Scan for the cell matching the given text and deliver its [X, Y] coordinate at center. 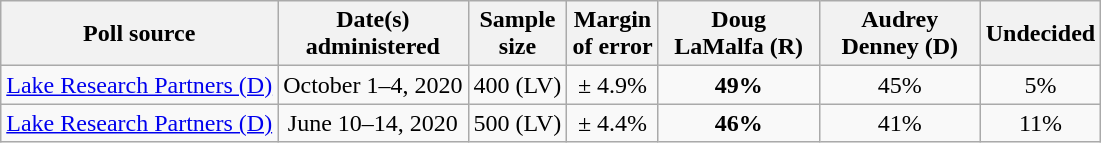
Samplesize [518, 34]
± 4.9% [612, 85]
400 (LV) [518, 85]
11% [1040, 123]
October 1–4, 2020 [373, 85]
45% [900, 85]
46% [738, 123]
± 4.4% [612, 123]
DougLaMalfa (R) [738, 34]
Undecided [1040, 34]
AudreyDenney (D) [900, 34]
500 (LV) [518, 123]
49% [738, 85]
Date(s)administered [373, 34]
5% [1040, 85]
Poll source [140, 34]
Marginof error [612, 34]
June 10–14, 2020 [373, 123]
41% [900, 123]
